Output the (x, y) coordinate of the center of the cell containing the given text.  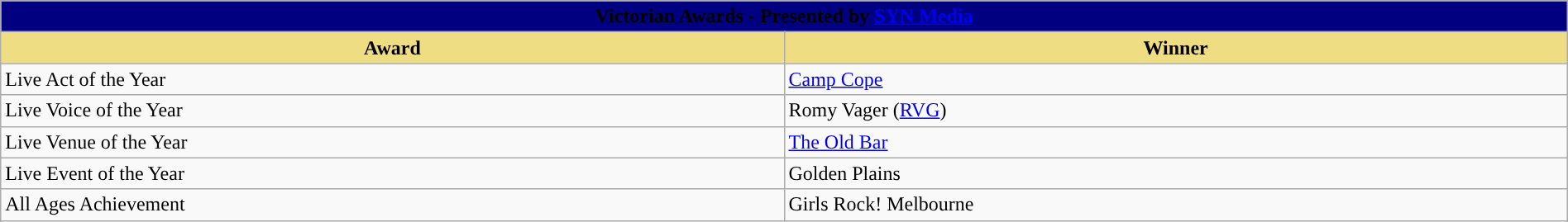
Live Venue of the Year (392, 142)
The Old Bar (1176, 142)
Award (392, 48)
All Ages Achievement (392, 205)
Romy Vager (RVG) (1176, 111)
Live Act of the Year (392, 79)
Camp Cope (1176, 79)
Live Event of the Year (392, 173)
Winner (1176, 48)
Girls Rock! Melbourne (1176, 205)
Live Voice of the Year (392, 111)
Victorian Awards - Presented by SYN Media (784, 17)
Golden Plains (1176, 173)
